Output the (x, y) coordinate of the center of the cell containing the given text.  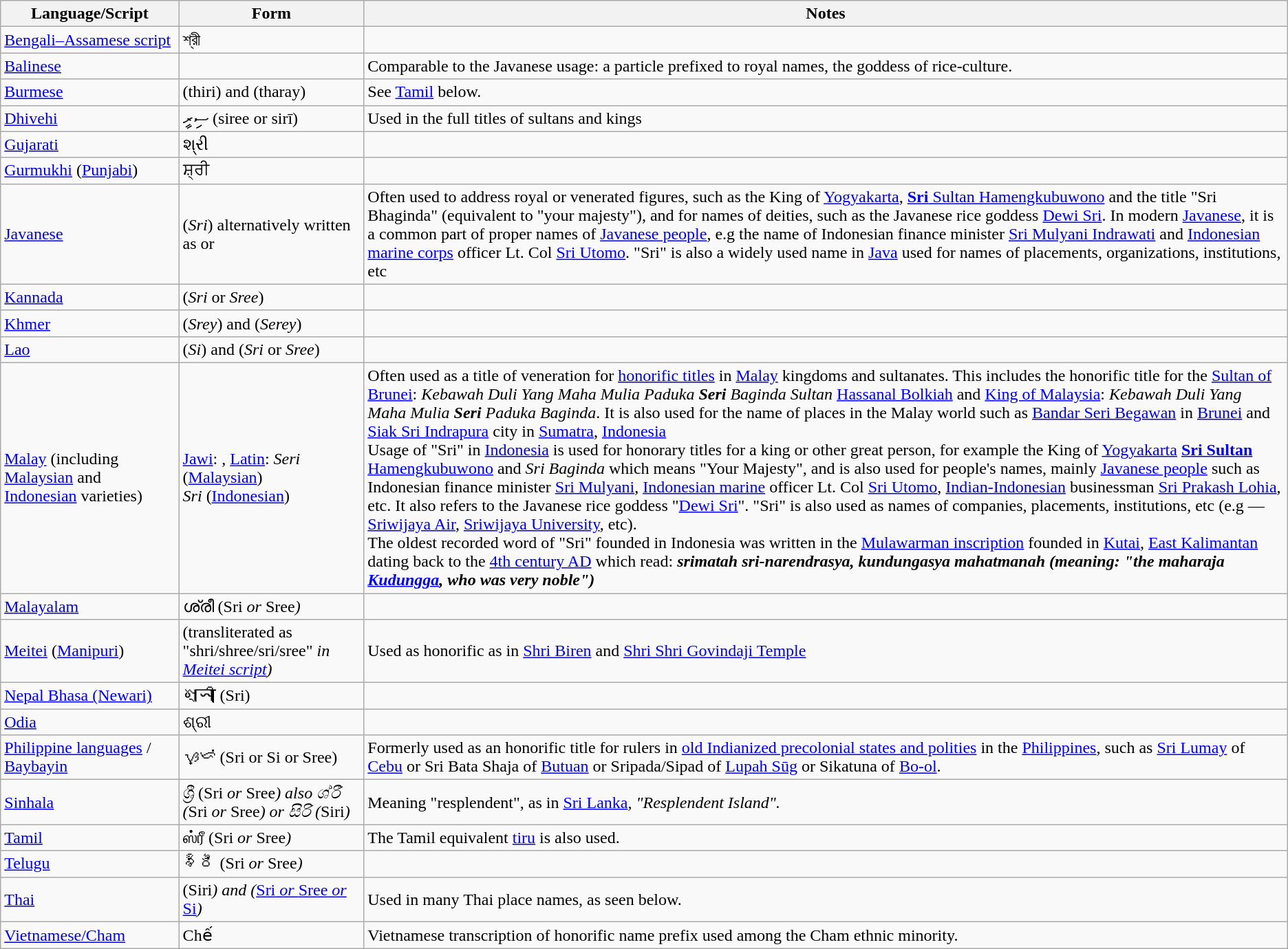
(Sri) alternatively written as or (271, 234)
(Si) and (Sri or Sree) (271, 349)
Chế (271, 935)
Tamil (89, 838)
Vietnamese transcription of honorific name prefix used among the Cham ethnic minority. (826, 935)
Javanese (89, 234)
Khmer (89, 323)
শ্রী (271, 40)
Used as honorific as in Shri Biren and Shri Shri Govindaji Temple (826, 651)
Jawi: , Latin: Seri (Malaysian)Sri (Indonesian) (271, 477)
Kannada (89, 297)
Language/Script (89, 14)
(transliterated as "shri/shree/sri/sree" in Meitei script) (271, 651)
ශ්‍රී (Sri or Sree) also ශ්රී (Sri or Sree) or සිරි (Siri) (271, 802)
Balinese (89, 66)
Used in the full titles of sultans and kings (826, 118)
Lao (89, 349)
Sinhala (89, 802)
શ્રી (271, 144)
Malay (including Malaysian and Indonesian varieties) (89, 477)
Comparable to the Javanese usage: a particle prefixed to royal names, the goddess of rice-culture. (826, 66)
ސިރީ (siree or sirī) (271, 118)
ଶ୍ରୀ (271, 722)
Bengali–Assamese script (89, 40)
The Tamil equivalent tiru is also used. (826, 838)
శ్రీ (Sri or Sree) (271, 864)
ᜐ᜔ᜇᜒ (Sri or Si or Sree) (271, 758)
Thai (89, 899)
Malayalam (89, 606)
Form (271, 14)
Gujarati (89, 144)
Dhivehi (89, 118)
Used in many Thai place names, as seen below. (826, 899)
Odia (89, 722)
Vietnamese/Cham (89, 935)
Telugu (89, 864)
𑐱𑑂𑐬𑐷 (Sri) (271, 696)
Notes (826, 14)
ശ്രീ (Sri or Sree) (271, 606)
Gurmukhi (Punjabi) (89, 171)
Nepal Bhasa (Newari) (89, 696)
(thiri) and (tharay) (271, 92)
(Srey) and (Serey) (271, 323)
Meaning "resplendent", as in Sri Lanka, "Resplendent Island". (826, 802)
ਸ਼੍ਰੀ (271, 171)
(Siri) and (Sri or Sree or Si) (271, 899)
See Tamil below. (826, 92)
Meitei (Manipuri) (89, 651)
ஸ்ரீ (Sri or Sree) (271, 838)
Philippine languages / Baybayin (89, 758)
Burmese (89, 92)
(Sri or Sree) (271, 297)
